Identify which cell holds the provided text, then report its (x, y) central coordinate. 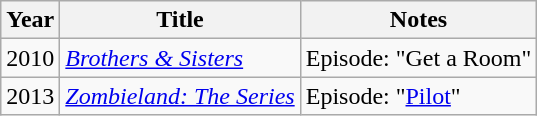
Notes (418, 20)
Episode: "Pilot" (418, 96)
Brothers & Sisters (180, 58)
Title (180, 20)
2013 (30, 96)
Zombieland: The Series (180, 96)
Year (30, 20)
Episode: "Get a Room" (418, 58)
2010 (30, 58)
